For the text-containing cell, return its midpoint in [X, Y] coordinate format. 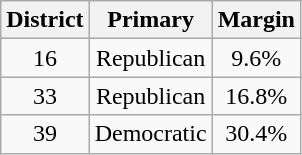
Democratic [150, 134]
16 [45, 58]
Margin [256, 20]
33 [45, 96]
30.4% [256, 134]
16.8% [256, 96]
9.6% [256, 58]
39 [45, 134]
District [45, 20]
Primary [150, 20]
